Pinpoint the cell where the given text exists, returning its [X, Y] midpoint coordinate. 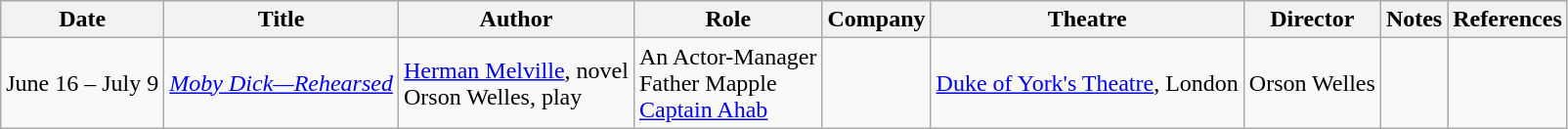
Theatre [1087, 20]
June 16 – July 9 [82, 83]
References [1507, 20]
Herman Melville, novelOrson Welles, play [516, 83]
Author [516, 20]
Director [1312, 20]
Moby Dick—Rehearsed [282, 83]
Role [727, 20]
Notes [1414, 20]
An Actor-ManagerFather MappleCaptain Ahab [727, 83]
Company [876, 20]
Date [82, 20]
Orson Welles [1312, 83]
Duke of York's Theatre, London [1087, 83]
Title [282, 20]
